Locate the cell with the specified text and output its (x, y) center coordinate. 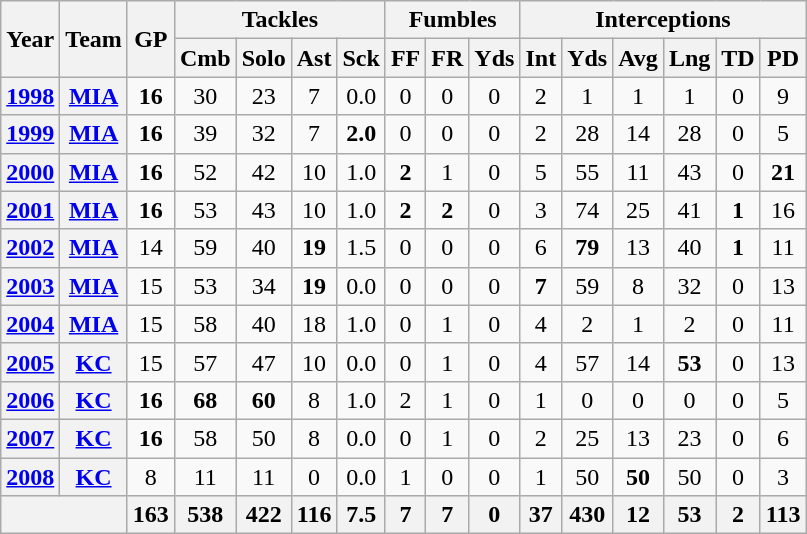
12 (638, 515)
Cmb (205, 58)
37 (541, 515)
1998 (30, 96)
2008 (30, 477)
30 (205, 96)
Ast (314, 58)
422 (264, 515)
47 (264, 362)
538 (205, 515)
113 (783, 515)
Avg (638, 58)
21 (783, 172)
1999 (30, 134)
74 (588, 210)
Int (541, 58)
Team (94, 39)
116 (314, 515)
68 (205, 400)
1.5 (361, 248)
18 (314, 324)
TD (738, 58)
2.0 (361, 134)
430 (588, 515)
FF (405, 58)
60 (264, 400)
163 (150, 515)
2001 (30, 210)
Year (30, 39)
Interceptions (663, 20)
Lng (689, 58)
41 (689, 210)
Tackles (280, 20)
2007 (30, 438)
79 (588, 248)
2002 (30, 248)
42 (264, 172)
2006 (30, 400)
52 (205, 172)
2003 (30, 286)
GP (150, 39)
7.5 (361, 515)
Solo (264, 58)
9 (783, 96)
Sck (361, 58)
2005 (30, 362)
PD (783, 58)
34 (264, 286)
FR (448, 58)
39 (205, 134)
Fumbles (452, 20)
55 (588, 172)
2000 (30, 172)
2004 (30, 324)
